Pinpoint the cell where the given text exists, returning its (x, y) midpoint coordinate. 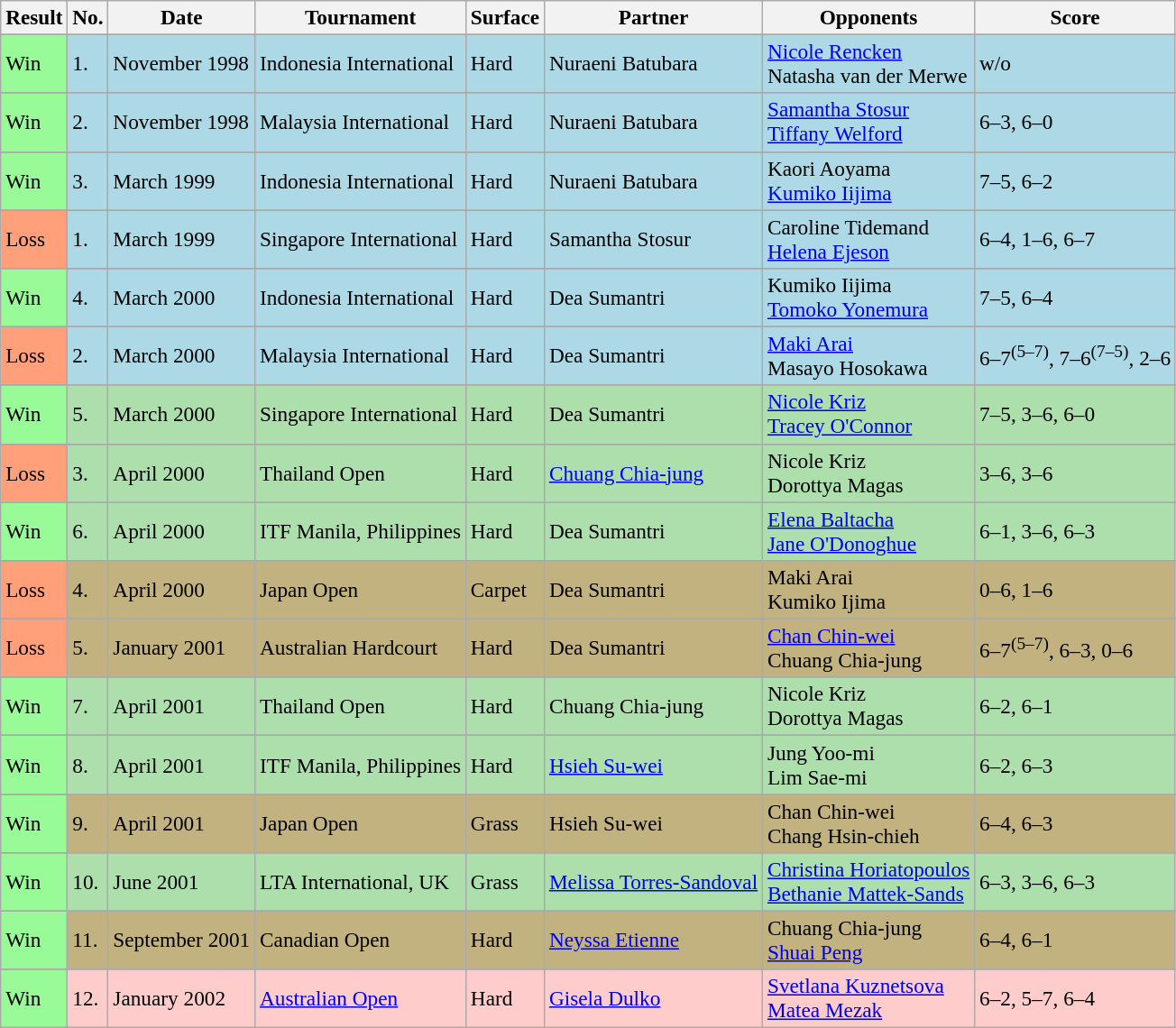
Nicole Kriz Tracey O'Connor (869, 415)
11. (88, 940)
6–2, 6–3 (1075, 765)
Melissa Torres-Sandoval (653, 882)
Opponents (869, 17)
6–2, 5–7, 6–4 (1075, 999)
Elena Baltacha Jane O'Donoghue (869, 530)
7. (88, 707)
Maki Arai Kumiko Ijima (869, 590)
Nicole Rencken Natasha van der Merwe (869, 63)
Result (34, 17)
8. (88, 765)
7–5, 6–2 (1075, 180)
10. (88, 882)
Samantha Stosur Tiffany Welford (869, 123)
6–3, 6–0 (1075, 123)
January 2001 (182, 647)
6–1, 3–6, 6–3 (1075, 530)
Kaori Aoyama Kumiko Iijima (869, 180)
w/o (1075, 63)
Surface (505, 17)
Chuang Chia-jung Shuai Peng (869, 940)
6–4, 6–3 (1075, 822)
0–6, 1–6 (1075, 590)
Australian Hardcourt (361, 647)
9. (88, 822)
No. (88, 17)
June 2001 (182, 882)
January 2002 (182, 999)
Gisela Dulko (653, 999)
3–6, 3–6 (1075, 473)
6. (88, 530)
Australian Open (361, 999)
Svetlana Kuznetsova Matea Mezak (869, 999)
Samantha Stosur (653, 238)
LTA International, UK (361, 882)
Neyssa Etienne (653, 940)
Christina Horiatopoulos Bethanie Mattek-Sands (869, 882)
Tournament (361, 17)
7–5, 3–6, 6–0 (1075, 415)
Chan Chin-wei Chuang Chia-jung (869, 647)
7–5, 6–4 (1075, 298)
Carpet (505, 590)
Kumiko Iijima Tomoko Yonemura (869, 298)
Score (1075, 17)
6–4, 6–1 (1075, 940)
12. (88, 999)
6–2, 6–1 (1075, 707)
September 2001 (182, 940)
6–7(5–7), 6–3, 0–6 (1075, 647)
Maki Arai Masayo Hosokawa (869, 355)
6–4, 1–6, 6–7 (1075, 238)
6–7(5–7), 7–6(7–5), 2–6 (1075, 355)
Jung Yoo-mi Lim Sae-mi (869, 765)
Canadian Open (361, 940)
Caroline Tidemand Helena Ejeson (869, 238)
Chan Chin-wei Chang Hsin-chieh (869, 822)
Partner (653, 17)
6–3, 3–6, 6–3 (1075, 882)
Date (182, 17)
